From the cell containing the given text, extract its center point as [X, Y] coordinate. 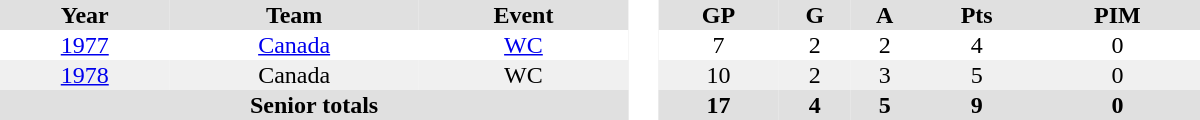
Senior totals [314, 105]
3 [885, 75]
17 [718, 105]
10 [718, 75]
A [885, 15]
Event [524, 15]
PIM [1118, 15]
9 [976, 105]
1977 [85, 45]
1978 [85, 75]
Pts [976, 15]
Year [85, 15]
GP [718, 15]
7 [718, 45]
G [815, 15]
Team [294, 15]
